Find where the given text appears and provide that cell's center as [X, Y] coordinate. 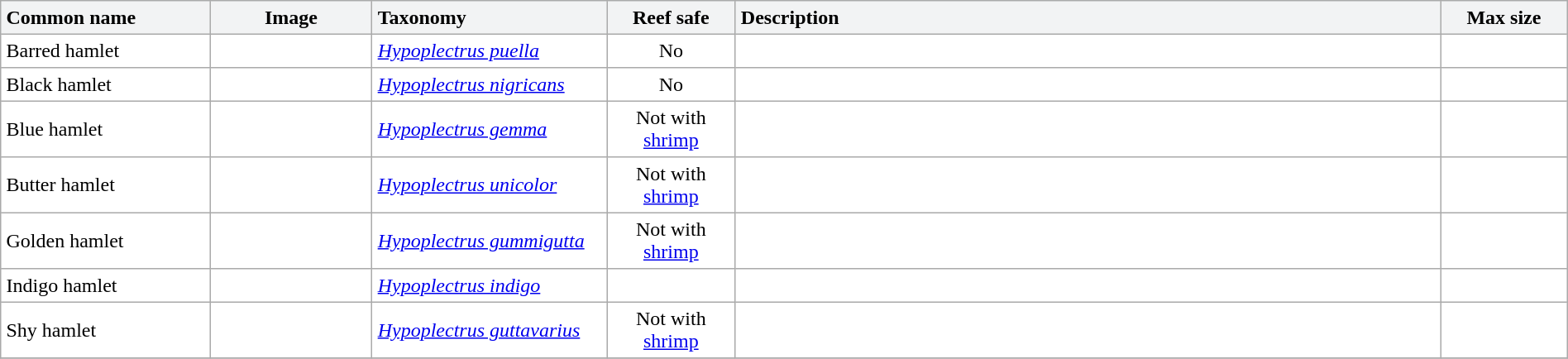
Image [291, 17]
Barred hamlet [106, 50]
Hypoplectrus puella [490, 50]
Indigo hamlet [106, 285]
Black hamlet [106, 84]
Common name [106, 17]
Hypoplectrus guttavarius [490, 330]
Shy hamlet [106, 330]
Max size [1504, 17]
Taxonomy [490, 17]
Blue hamlet [106, 129]
Golden hamlet [106, 241]
Butter hamlet [106, 185]
Hypoplectrus gemma [490, 129]
Hypoplectrus indigo [490, 285]
Reef safe [672, 17]
Description [1088, 17]
Hypoplectrus unicolor [490, 185]
Hypoplectrus gummigutta [490, 241]
Hypoplectrus nigricans [490, 84]
